Determine the [x, y] coordinate at the center of the cell enclosing the given text.  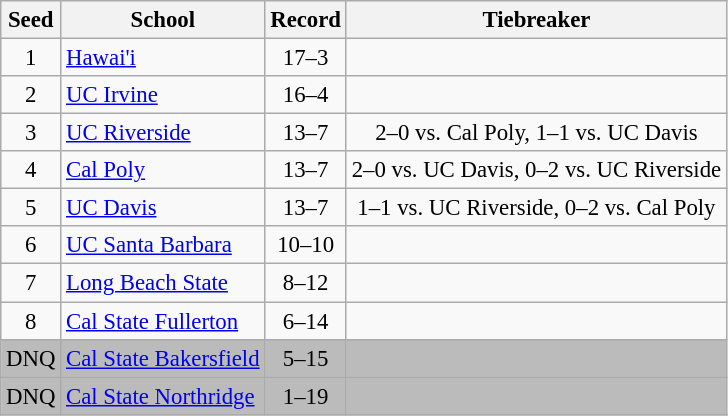
17–3 [306, 58]
3 [31, 133]
1–19 [306, 396]
Tiebreaker [536, 20]
1–1 vs. UC Riverside, 0–2 vs. Cal Poly [536, 208]
Long Beach State [163, 283]
Record [306, 20]
10–10 [306, 245]
Hawai'i [163, 58]
16–4 [306, 95]
1 [31, 58]
6 [31, 245]
2–0 vs. Cal Poly, 1–1 vs. UC Davis [536, 133]
8 [31, 321]
2–0 vs. UC Davis, 0–2 vs. UC Riverside [536, 170]
5–15 [306, 358]
UC Irvine [163, 95]
7 [31, 283]
UC Riverside [163, 133]
6–14 [306, 321]
School [163, 20]
4 [31, 170]
8–12 [306, 283]
UC Santa Barbara [163, 245]
2 [31, 95]
5 [31, 208]
Seed [31, 20]
Cal State Bakersfield [163, 358]
Cal State Northridge [163, 396]
Cal Poly [163, 170]
Cal State Fullerton [163, 321]
UC Davis [163, 208]
